Extract the (x, y) coordinate from the center of the cell holding the provided text.  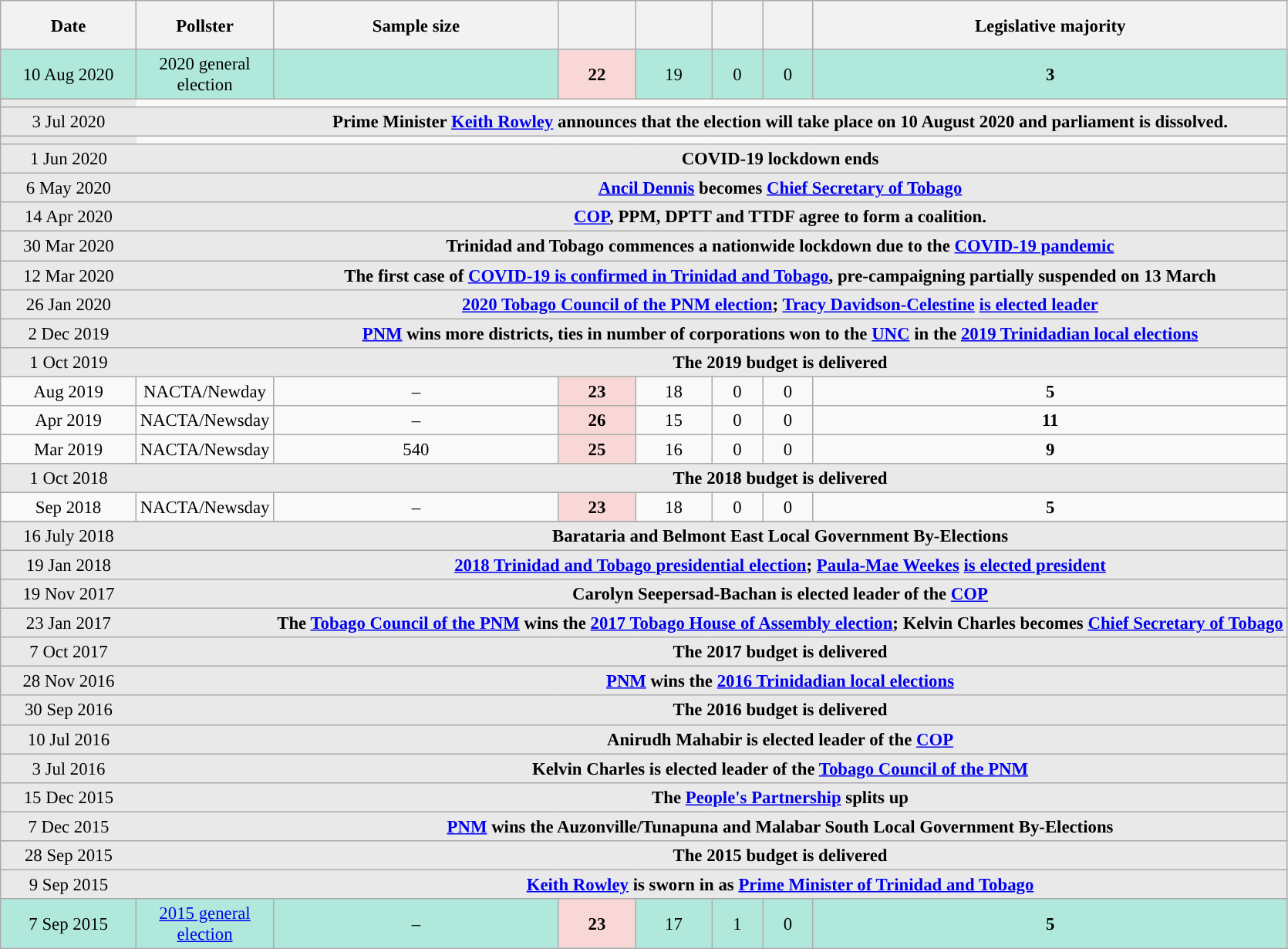
19 (674, 74)
The People's Partnership splits up (781, 797)
PNM wins more districts, ties in number of corporations won to the UNC in the 2019 Trinidadian local elections (781, 333)
Mar 2019 (69, 449)
Aug 2019 (69, 391)
Pollster (204, 25)
Kelvin Charles is elected leader of the Tobago Council of the PNM (781, 768)
3 (1050, 74)
Keith Rowley is sworn in as Prime Minister of Trinidad and Tobago (781, 884)
Apr 2019 (69, 420)
The 2019 budget is delivered (781, 362)
16 July 2018 (69, 536)
Sep 2018 (69, 507)
25 (597, 449)
Sample size (416, 25)
The 2017 budget is delivered (781, 652)
2020 general election (204, 74)
7 Oct 2017 (69, 652)
3 Jul 2020 (69, 122)
The Tobago Council of the PNM wins the 2017 Tobago House of Assembly election; Kelvin Charles becomes Chief Secretary of Tobago (781, 623)
7 Sep 2015 (69, 924)
28 Nov 2016 (69, 681)
26 Jan 2020 (69, 304)
26 (597, 420)
Legislative majority (1050, 25)
28 Sep 2015 (69, 856)
NACTA/Newday (204, 391)
540 (416, 449)
Prime Minister Keith Rowley announces that the election will take place on 10 August 2020 and parliament is dissolved. (781, 122)
10 Aug 2020 (69, 74)
The first case of COVID-19 is confirmed in Trinidad and Tobago, pre-campaigning partially suspended on 13 March (781, 275)
9 (1050, 449)
11 (1050, 420)
23 Jan 2017 (69, 623)
2018 Trinidad and Tobago presidential election; Paula-Mae Weekes is elected president (781, 566)
30 Mar 2020 (69, 246)
10 Jul 2016 (69, 739)
COVID-19 lockdown ends (781, 159)
COP, PPM, ⁠DPTT and ⁠TTDF agree to form a coalition. (781, 217)
19 Jan 2018 (69, 566)
22 (597, 74)
6 May 2020 (69, 188)
1 Oct 2019 (69, 362)
15 Dec 2015 (69, 797)
2 Dec 2019 (69, 333)
30 Sep 2016 (69, 711)
15 (674, 420)
2020 Tobago Council of the PNM election; Tracy Davidson-Celestine is elected leader (781, 304)
The 2016 budget is delivered (781, 711)
The 2015 budget is delivered (781, 856)
Ancil Dennis becomes Chief Secretary of Tobago (781, 188)
The 2018 budget is delivered (781, 478)
Date (69, 25)
17 (674, 924)
PNM wins the 2016 Trinidadian local elections (781, 681)
Carolyn Seepersad-Bachan is elected leader of the COP (781, 594)
2015 general election (204, 924)
3 Jul 2016 (69, 768)
1 Jun 2020 (69, 159)
19 Nov 2017 (69, 594)
PNM wins the Auzonville/Tunapuna and Malabar South Local Government By-Elections (781, 826)
Trinidad and Tobago commences a nationwide lockdown due to the COVID-19 pandemic (781, 246)
12 Mar 2020 (69, 275)
16 (674, 449)
7 Dec 2015 (69, 826)
14 Apr 2020 (69, 217)
1 Oct 2018 (69, 478)
Anirudh Mahabir is elected leader of the COP (781, 739)
Barataria and Belmont East Local Government By-Elections (781, 536)
9 Sep 2015 (69, 884)
1 (737, 924)
